Return the (X, Y) coordinate for the center point of the cell that contains the specified text.  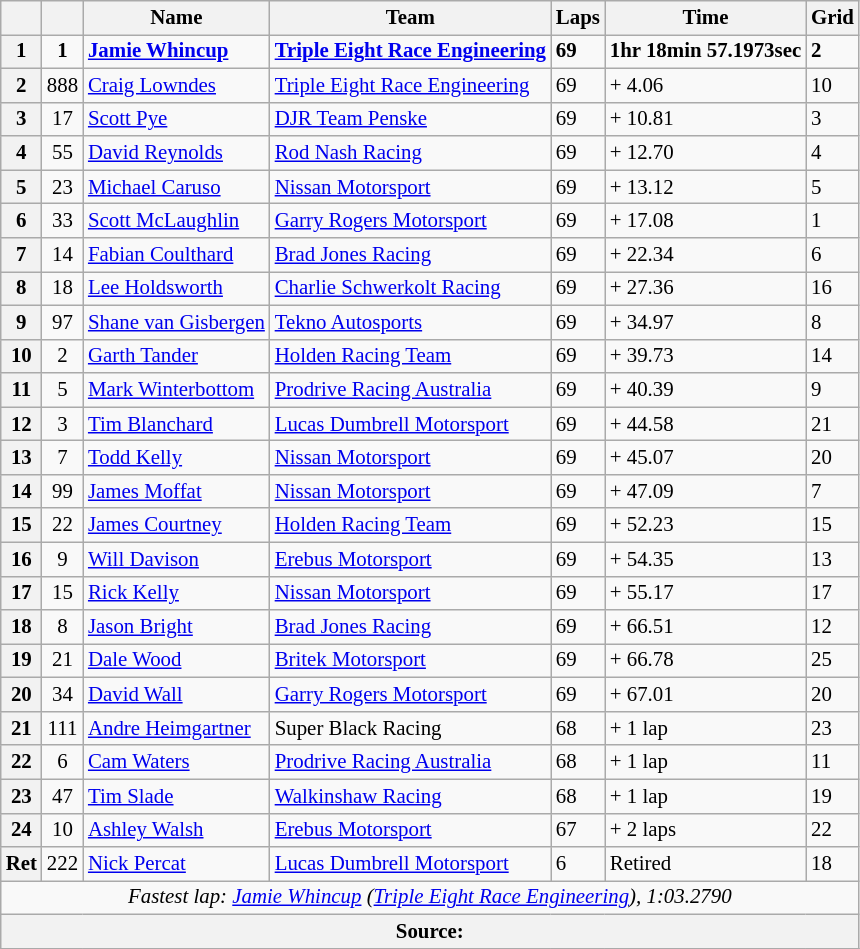
Todd Kelly (176, 458)
+ 27.36 (706, 288)
24 (22, 830)
+ 39.73 (706, 356)
Tekno Autosports (410, 322)
Name (176, 18)
Time (706, 18)
Super Black Racing (410, 728)
+ 12.70 (706, 153)
+ 17.08 (706, 221)
+ 67.01 (706, 695)
111 (62, 728)
+ 66.78 (706, 661)
1hr 18min 57.1973sec (706, 51)
33 (62, 221)
+ 4.06 (706, 85)
Walkinshaw Racing (410, 796)
97 (62, 322)
222 (62, 864)
Fastest lap: Jamie Whincup (Triple Eight Race Engineering), 1:03.2790 (430, 898)
Team (410, 18)
Jason Bright (176, 627)
Garth Tander (176, 356)
David Wall (176, 695)
Ashley Walsh (176, 830)
Andre Heimgartner (176, 728)
Cam Waters (176, 762)
+ 34.97 (706, 322)
34 (62, 695)
Fabian Coulthard (176, 255)
+ 55.17 (706, 593)
Tim Slade (176, 796)
+ 54.35 (706, 559)
Craig Lowndes (176, 85)
Scott Pye (176, 119)
David Reynolds (176, 153)
99 (62, 491)
Grid (832, 18)
Mark Winterbottom (176, 390)
Tim Blanchard (176, 424)
Source: (430, 931)
+ 52.23 (706, 525)
+ 45.07 (706, 458)
Laps (578, 18)
Charlie Schwerkolt Racing (410, 288)
47 (62, 796)
+ 22.34 (706, 255)
+ 44.58 (706, 424)
Retired (706, 864)
Nick Percat (176, 864)
Rick Kelly (176, 593)
Rod Nash Racing (410, 153)
55 (62, 153)
Jamie Whincup (176, 51)
888 (62, 85)
+ 40.39 (706, 390)
25 (832, 661)
Scott McLaughlin (176, 221)
DJR Team Penske (410, 119)
+ 2 laps (706, 830)
+ 47.09 (706, 491)
67 (578, 830)
Ret (22, 864)
James Courtney (176, 525)
James Moffat (176, 491)
Shane van Gisbergen (176, 322)
Britek Motorsport (410, 661)
Michael Caruso (176, 187)
Lee Holdsworth (176, 288)
+ 66.51 (706, 627)
Will Davison (176, 559)
Dale Wood (176, 661)
+ 13.12 (706, 187)
+ 10.81 (706, 119)
